From the cell containing the given text, extract its center point as (x, y) coordinate. 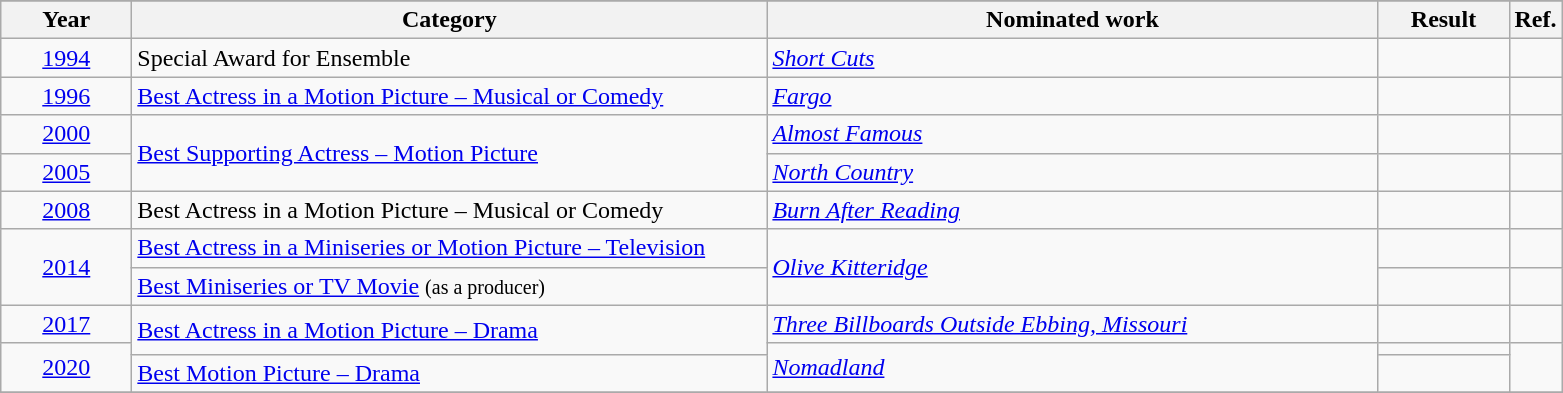
2017 (66, 324)
2000 (66, 134)
Category (450, 20)
2005 (66, 172)
Short Cuts (1072, 58)
Best Actress in a Motion Picture – Drama (450, 330)
North Country (1072, 172)
Ref. (1536, 20)
Best Motion Picture – Drama (450, 373)
Three Billboards Outside Ebbing, Missouri (1072, 324)
Best Miniseries or TV Movie (as a producer) (450, 286)
2014 (66, 267)
Best Actress in a Miniseries or Motion Picture – Television (450, 248)
Fargo (1072, 96)
Nomadland (1072, 368)
Special Award for Ensemble (450, 58)
Nominated work (1072, 20)
1994 (66, 58)
Almost Famous (1072, 134)
2020 (66, 368)
Year (66, 20)
Best Supporting Actress – Motion Picture (450, 153)
Olive Kitteridge (1072, 267)
Result (1444, 20)
2008 (66, 210)
1996 (66, 96)
Burn After Reading (1072, 210)
